Capture the cell that displays the provided text and extract its [X, Y] central coordinate. 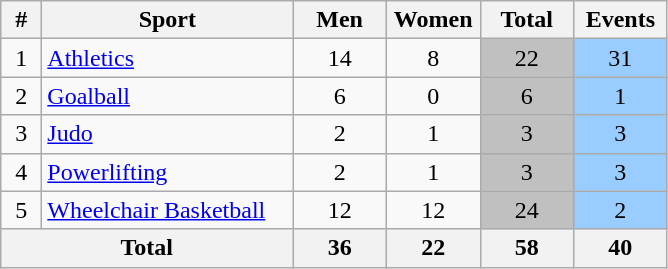
8 [433, 58]
0 [433, 96]
Wheelchair Basketball [168, 210]
Sport [168, 20]
24 [527, 210]
40 [621, 248]
4 [22, 172]
Men [340, 20]
# [22, 20]
Events [621, 20]
Athletics [168, 58]
Women [433, 20]
14 [340, 58]
31 [621, 58]
Powerlifting [168, 172]
36 [340, 248]
58 [527, 248]
Judo [168, 134]
5 [22, 210]
Goalball [168, 96]
